Capture the cell that displays the provided text and extract its [X, Y] central coordinate. 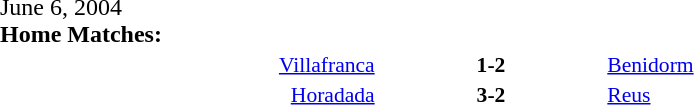
1-2 [492, 64]
